Find where the given text appears and provide that cell's center as (x, y) coordinate. 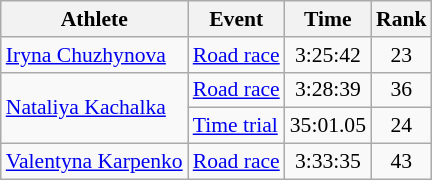
Athlete (94, 19)
Iryna Chuzhynova (94, 55)
Event (236, 19)
35:01.05 (328, 126)
43 (402, 162)
Nataliya Kachalka (94, 108)
Time trial (236, 126)
3:28:39 (328, 90)
3:25:42 (328, 55)
3:33:35 (328, 162)
24 (402, 126)
Rank (402, 19)
Valentyna Karpenko (94, 162)
23 (402, 55)
36 (402, 90)
Time (328, 19)
